Find where the given text appears and provide that cell's center as [x, y] coordinate. 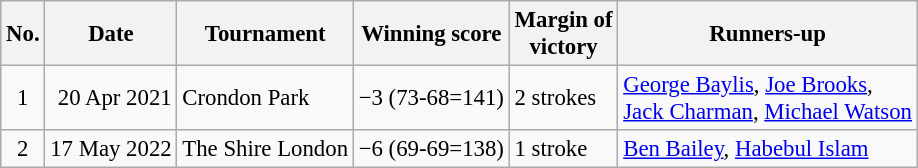
No. [23, 34]
1 [23, 98]
17 May 2022 [111, 149]
1 stroke [564, 149]
Ben Bailey, Habebul Islam [768, 149]
Date [111, 34]
2 [23, 149]
2 strokes [564, 98]
Runners-up [768, 34]
The Shire London [265, 149]
Margin ofvictory [564, 34]
George Baylis, Joe Brooks, Jack Charman, Michael Watson [768, 98]
Crondon Park [265, 98]
20 Apr 2021 [111, 98]
Winning score [431, 34]
−6 (69-69=138) [431, 149]
Tournament [265, 34]
−3 (73-68=141) [431, 98]
